Identify which cell holds the provided text, then report its [X, Y] central coordinate. 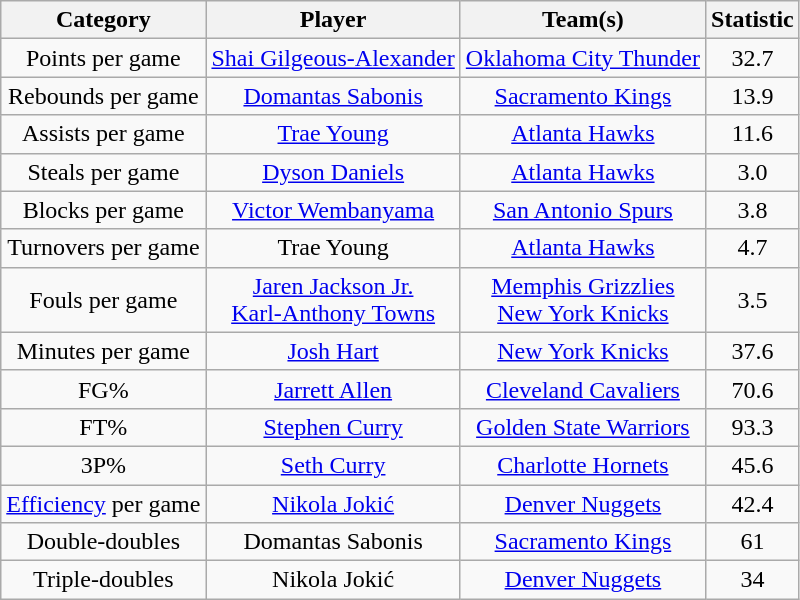
Seth Curry [333, 465]
Oklahoma City Thunder [582, 58]
Minutes per game [104, 351]
Victor Wembanyama [333, 210]
Turnovers per game [104, 248]
3.0 [753, 172]
3.8 [753, 210]
Blocks per game [104, 210]
Dyson Daniels [333, 172]
Category [104, 20]
34 [753, 580]
Jaren Jackson Jr.Karl-Anthony Towns [333, 300]
42.4 [753, 503]
Josh Hart [333, 351]
13.9 [753, 96]
37.6 [753, 351]
11.6 [753, 134]
32.7 [753, 58]
Efficiency per game [104, 503]
Rebounds per game [104, 96]
Fouls per game [104, 300]
FT% [104, 427]
70.6 [753, 389]
61 [753, 542]
Double-doubles [104, 542]
93.3 [753, 427]
Shai Gilgeous-Alexander [333, 58]
San Antonio Spurs [582, 210]
New York Knicks [582, 351]
Charlotte Hornets [582, 465]
Triple-doubles [104, 580]
Stephen Curry [333, 427]
45.6 [753, 465]
Golden State Warriors [582, 427]
Jarrett Allen [333, 389]
Memphis GrizzliesNew York Knicks [582, 300]
Cleveland Cavaliers [582, 389]
FG% [104, 389]
Player [333, 20]
Statistic [753, 20]
Points per game [104, 58]
Assists per game [104, 134]
4.7 [753, 248]
Steals per game [104, 172]
3.5 [753, 300]
3P% [104, 465]
Team(s) [582, 20]
